Pinpoint the cell where the given text exists, returning its (X, Y) midpoint coordinate. 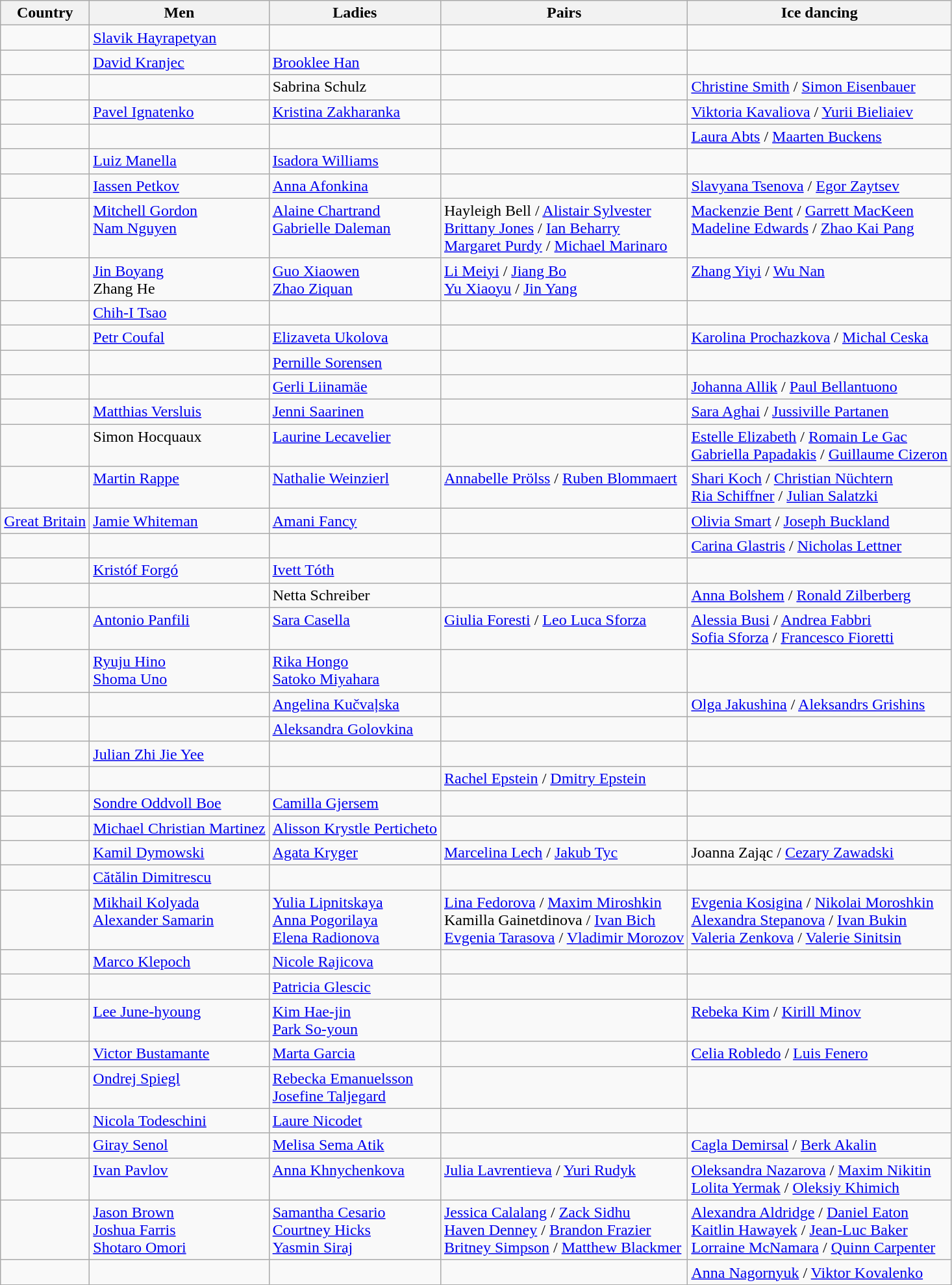
Mackenzie Bent / Garrett MacKeen Madeline Edwards / Zhao Kai Pang (820, 228)
Rika Hongo Satoko Miyahara (355, 670)
Anna Nagornyuk / Viktor Kovalenko (820, 1272)
Evgenia Kosigina / Nikolai Moroshkin Alexandra Stepanova / Ivan Bukin Valeria Zenkova / Valerie Sinitsin (820, 920)
Gerli Liinamäe (355, 387)
Johanna Allik / Paul Bellantuono (820, 387)
Anna Afonkina (355, 186)
Jamie Whiteman (179, 521)
Lina Fedorova / Maxim Miroshkin Kamilla Gainetdinova / Ivan Bich Evgenia Tarasova / Vladimir Morozov (564, 920)
Oleksandra Nazarova / Maxim Nikitin Lolita Yermak / Oleksiy Khimich (820, 1178)
Hayleigh Bell / Alistair Sylvester Brittany Jones / Ian Beharry Margaret Purdy / Michael Marinaro (564, 228)
Ryuju Hino Shoma Uno (179, 670)
Alaine Chartrand Gabrielle Daleman (355, 228)
Isadora Williams (355, 161)
Ice dancing (820, 13)
Alexandra Aldridge / Daniel Eaton Kaitlin Hawayek / Jean-Luc Baker Lorraine McNamara / Quinn Carpenter (820, 1230)
Estelle Elizabeth / Romain Le Gac Gabriella Papadakis / Guillaume Cizeron (820, 446)
Yulia Lipnitskaya Anna Pogorilaya Elena Radionova (355, 920)
Sondre Oddvoll Boe (179, 803)
Country (45, 13)
Samantha Cesario Courtney Hicks Yasmin Siraj (355, 1230)
Shari Koch / Christian Nüchtern Ria Schiffner / Julian Salatzki (820, 487)
Guo Xiaowen Zhao Ziquan (355, 279)
Marco Klepoch (179, 962)
Victor Bustamante (179, 1054)
Olga Jakushina / Aleksandrs Grishins (820, 704)
Luiz Manella (179, 161)
Iassen Petkov (179, 186)
Elizaveta Ukolova (355, 337)
Olivia Smart / Joseph Buckland (820, 521)
Michael Christian Martinez (179, 828)
Jenni Saarinen (355, 412)
Marta Garcia (355, 1054)
Kim Hae-jin Park So-youn (355, 1020)
Joanna Zając / Cezary Zawadski (820, 853)
Giray Senol (179, 1145)
Jason Brown Joshua Farris Shotaro Omori (179, 1230)
Viktoria Kavaliova / Yurii Bieliaiev (820, 112)
Patricia Glescic (355, 987)
Ivan Pavlov (179, 1178)
Aleksandra Golovkina (355, 729)
Anna Bolshem / Ronald Zilberberg (820, 595)
Jin Boyang Zhang He (179, 279)
Marcelina Lech / Jakub Tyc (564, 853)
Sara Casella (355, 629)
Julia Lavrentieva / Yuri Rudyk (564, 1178)
Jessica Calalang / Zack Sidhu Haven Denney / Brandon Frazier Britney Simpson / Matthew Blackmer (564, 1230)
Camilla Gjersem (355, 803)
Slavyana Tsenova / Egor Zaytsev (820, 186)
Ondrej Spiegl (179, 1088)
Sara Aghai / Jussiville Partanen (820, 412)
Amani Fancy (355, 521)
Kristina Zakharanka (355, 112)
Antonio Panfili (179, 629)
Netta Schreiber (355, 595)
Christine Smith / Simon Eisenbauer (820, 87)
Pairs (564, 13)
Annabelle Prölss / Ruben Blommaert (564, 487)
Li Meiyi / Jiang Bo Yu Xiaoyu / Jin Yang (564, 279)
Cagla Demirsal / Berk Akalin (820, 1145)
Kristóf Forgó (179, 570)
Great Britain (45, 521)
Angelina Kučvaļska (355, 704)
Slavik Hayrapetyan (179, 38)
Nicole Rajicova (355, 962)
Brooklee Han (355, 62)
Ivett Tóth (355, 570)
Pernille Sorensen (355, 362)
Men (179, 13)
Ladies (355, 13)
Sabrina Schulz (355, 87)
Celia Robledo / Luis Fenero (820, 1054)
Lee June-hyoung (179, 1020)
Rebecka Emanuelsson Josefine Taljegard (355, 1088)
David Kranjec (179, 62)
Alessia Busi / Andrea Fabbri Sofia Sforza / Francesco Fioretti (820, 629)
Nicola Todeschini (179, 1121)
Martin Rappe (179, 487)
Chih-I Tsao (179, 312)
Laure Nicodet (355, 1121)
Zhang Yiyi / Wu Nan (820, 279)
Nathalie Weinzierl (355, 487)
Pavel Ignatenko (179, 112)
Laura Abts / Maarten Buckens (820, 136)
Simon Hocquaux (179, 446)
Rebeka Kim / Kirill Minov (820, 1020)
Cătălin Dimitrescu (179, 878)
Petr Coufal (179, 337)
Julian Zhi Jie Yee (179, 754)
Rachel Epstein / Dmitry Epstein (564, 778)
Mitchell Gordon Nam Nguyen (179, 228)
Alisson Krystle Perticheto (355, 828)
Mikhail Kolyada Alexander Samarin (179, 920)
Anna Khnychenkova (355, 1178)
Kamil Dymowski (179, 853)
Carina Glastris / Nicholas Lettner (820, 546)
Agata Kryger (355, 853)
Karolina Prochazkova / Michal Ceska (820, 337)
Melisa Sema Atik (355, 1145)
Matthias Versluis (179, 412)
Laurine Lecavelier (355, 446)
Giulia Foresti / Leo Luca Sforza (564, 629)
